Find where the given text appears and provide that cell's center as (X, Y) coordinate. 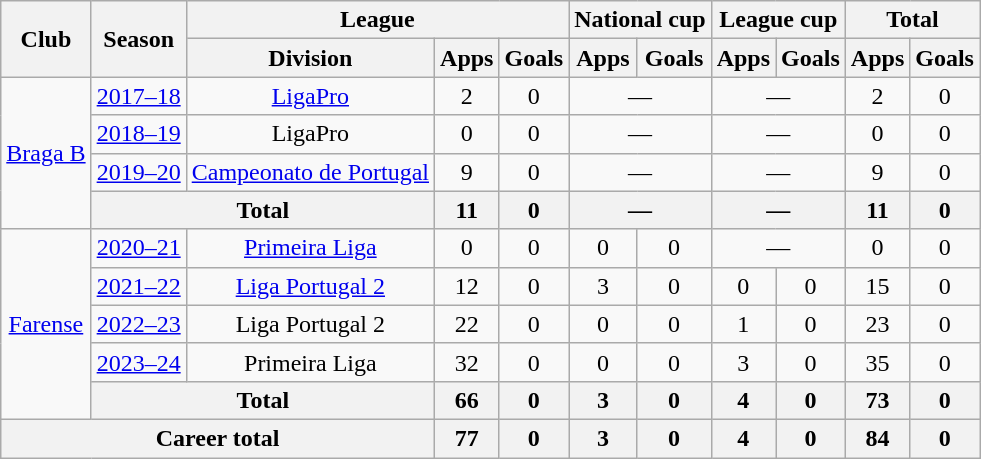
1 (743, 324)
Season (138, 39)
Club (46, 39)
Farense (46, 324)
2020–21 (138, 248)
84 (877, 438)
2023–24 (138, 362)
66 (467, 400)
Campeonato de Portugal (310, 172)
League cup (778, 20)
Braga B (46, 153)
2021–22 (138, 286)
Career total (218, 438)
2018–19 (138, 134)
77 (467, 438)
2019–20 (138, 172)
Division (310, 58)
League (378, 20)
2017–18 (138, 96)
15 (877, 286)
12 (467, 286)
32 (467, 362)
22 (467, 324)
2022–23 (138, 324)
35 (877, 362)
73 (877, 400)
23 (877, 324)
National cup (640, 20)
